Capture the cell that displays the provided text and extract its (X, Y) central coordinate. 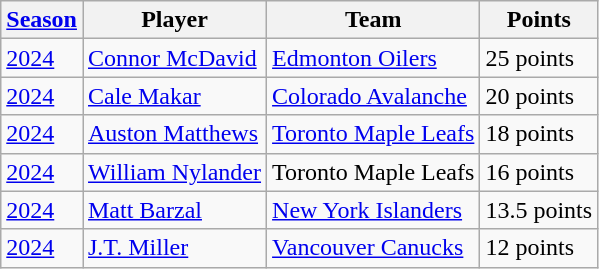
Connor McDavid (174, 58)
Colorado Avalanche (374, 96)
Matt Barzal (174, 210)
16 points (539, 172)
Vancouver Canucks (374, 248)
William Nylander (174, 172)
13.5 points (539, 210)
J.T. Miller (174, 248)
Edmonton Oilers (374, 58)
Cale Makar (174, 96)
Auston Matthews (174, 134)
Season (42, 20)
18 points (539, 134)
New York Islanders (374, 210)
Team (374, 20)
20 points (539, 96)
25 points (539, 58)
12 points (539, 248)
Points (539, 20)
Player (174, 20)
